Scan for the cell matching the given text and deliver its [X, Y] coordinate at center. 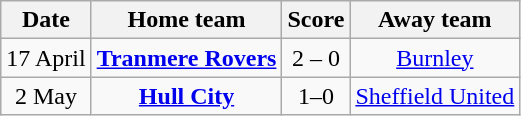
Score [316, 20]
Date [46, 20]
2 – 0 [316, 58]
Burnley [435, 58]
Home team [186, 20]
2 May [46, 96]
Away team [435, 20]
1–0 [316, 96]
17 April [46, 58]
Sheffield United [435, 96]
Hull City [186, 96]
Tranmere Rovers [186, 58]
